Pinpoint the cell where the given text exists, returning its (x, y) midpoint coordinate. 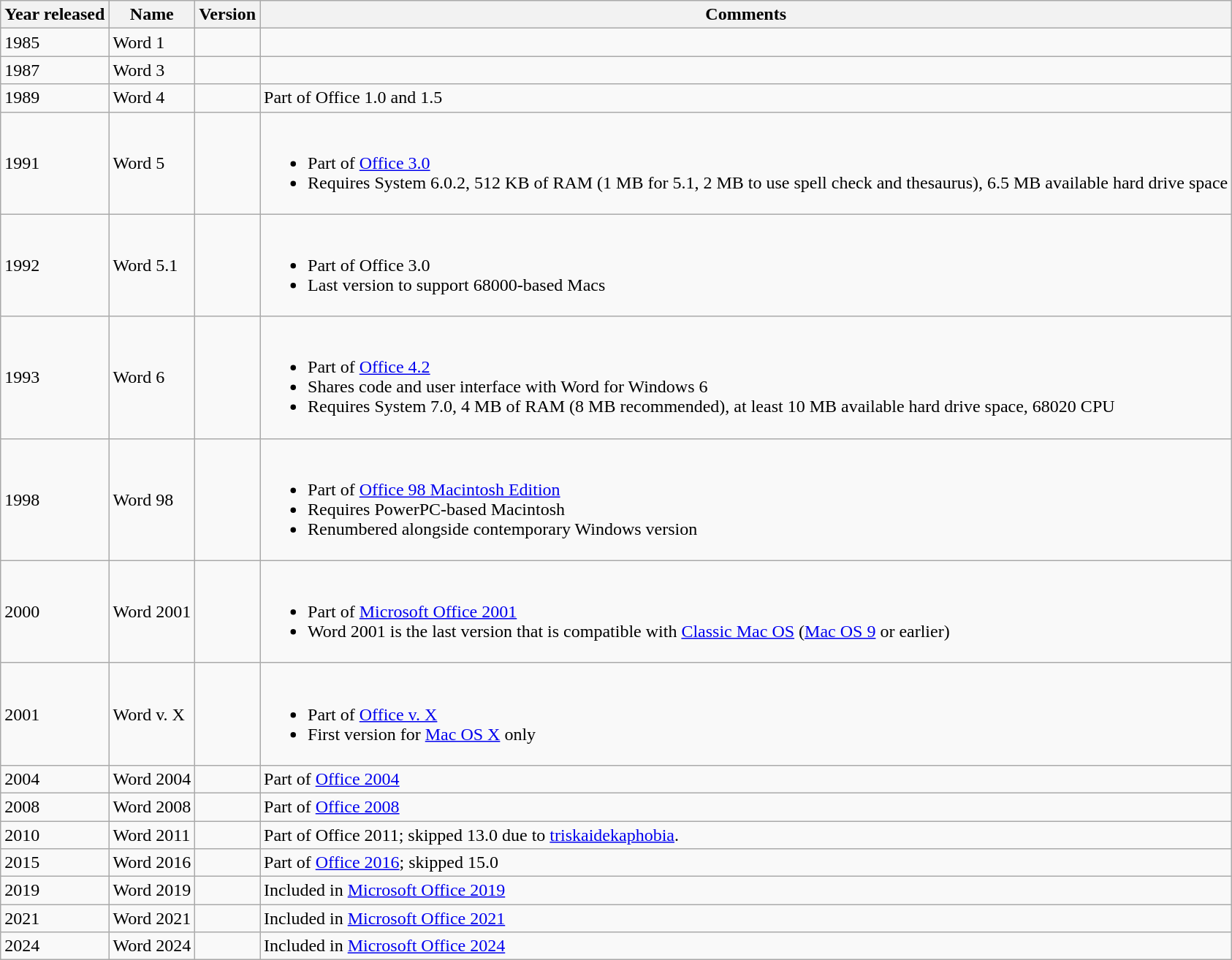
2021 (55, 918)
Word 2008 (152, 807)
2001 (55, 714)
Word 2001 (152, 612)
Word v. X (152, 714)
Included in Microsoft Office 2019 (746, 891)
1993 (55, 377)
2004 (55, 779)
Part of Office 3.0Last version to support 68000-based Macs (746, 265)
Word 2019 (152, 891)
1998 (55, 500)
Part of Office 2016; skipped 15.0 (746, 863)
Word 4 (152, 98)
Word 5.1 (152, 265)
Word 98 (152, 500)
1992 (55, 265)
Word 6 (152, 377)
1991 (55, 163)
Word 3 (152, 70)
Word 2016 (152, 863)
Part of Office 2011; skipped 13.0 due to triskaidekaphobia. (746, 835)
Included in Microsoft Office 2024 (746, 946)
2010 (55, 835)
1989 (55, 98)
Part of Office 3.0Requires System 6.0.2, 512 KB of RAM (1 MB for 5.1, 2 MB to use spell check and thesaurus), 6.5 MB available hard drive space (746, 163)
Part of Office 98 Macintosh EditionRequires PowerPC-based MacintoshRenumbered alongside contemporary Windows version (746, 500)
Part of Office 2008 (746, 807)
Part of Office 1.0 and 1.5 (746, 98)
Word 1 (152, 42)
2008 (55, 807)
Word 2021 (152, 918)
1985 (55, 42)
Year released (55, 15)
1987 (55, 70)
Included in Microsoft Office 2021 (746, 918)
Name (152, 15)
2000 (55, 612)
Word 2024 (152, 946)
Word 2011 (152, 835)
Word 5 (152, 163)
2024 (55, 946)
Word 2004 (152, 779)
Part of Office 2004 (746, 779)
Comments (746, 15)
Part of Microsoft Office 2001Word 2001 is the last version that is compatible with Classic Mac OS (Mac OS 9 or earlier) (746, 612)
Part of Office v. XFirst version for Mac OS X only (746, 714)
2019 (55, 891)
2015 (55, 863)
Version (228, 15)
